Locate the cell with the specified text and output its (X, Y) center coordinate. 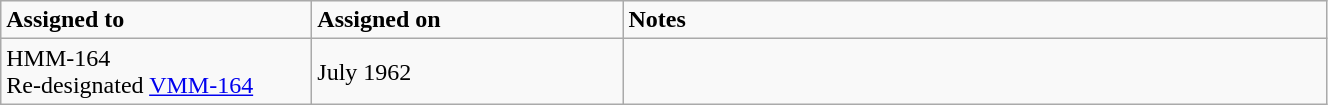
HMM-164Re-designated VMM-164 (156, 72)
Assigned on (468, 20)
July 1962 (468, 72)
Assigned to (156, 20)
Notes (975, 20)
